Extract the (x, y) coordinate from the center of the cell holding the provided text.  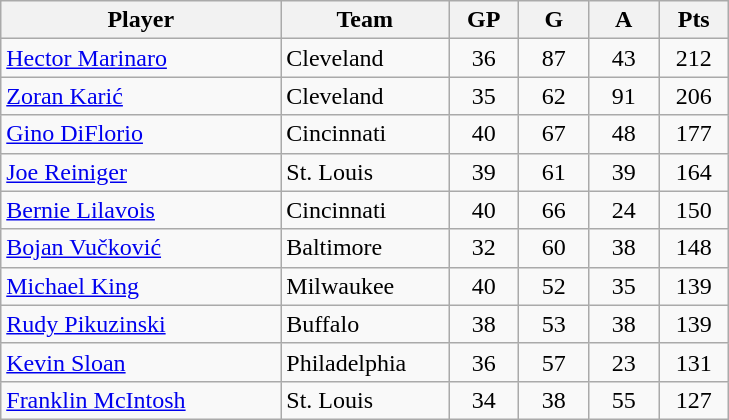
127 (694, 400)
164 (694, 172)
212 (694, 58)
Player (141, 20)
55 (624, 400)
Pts (694, 20)
Philadelphia (365, 362)
32 (484, 248)
Buffalo (365, 324)
Kevin Sloan (141, 362)
Rudy Pikuzinski (141, 324)
91 (624, 96)
Joe Reiniger (141, 172)
43 (624, 58)
57 (554, 362)
G (554, 20)
Hector Marinaro (141, 58)
61 (554, 172)
23 (624, 362)
A (624, 20)
62 (554, 96)
52 (554, 286)
Bernie Lilavois (141, 210)
Franklin McIntosh (141, 400)
Michael King (141, 286)
53 (554, 324)
48 (624, 134)
Baltimore (365, 248)
34 (484, 400)
GP (484, 20)
Bojan Vučković (141, 248)
206 (694, 96)
131 (694, 362)
150 (694, 210)
Team (365, 20)
Gino DiFlorio (141, 134)
87 (554, 58)
67 (554, 134)
Zoran Karić (141, 96)
60 (554, 248)
Milwaukee (365, 286)
177 (694, 134)
24 (624, 210)
66 (554, 210)
148 (694, 248)
